Detect which cell encompasses the target text, then output its [X, Y] center coordinate. 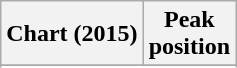
Chart (2015) [72, 34]
Peak position [189, 34]
